Find where the given text appears and provide that cell's center as (X, Y) coordinate. 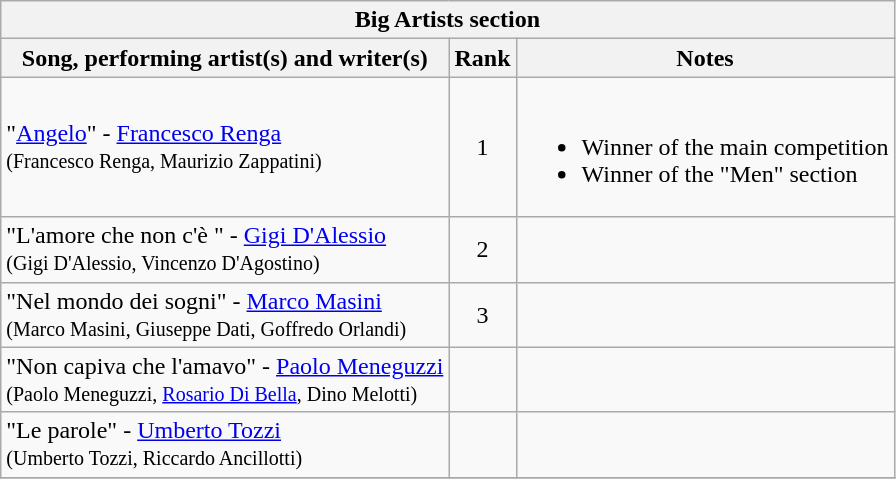
2 (482, 250)
Notes (705, 58)
Rank (482, 58)
"L'amore che non c'è " - Gigi D'Alessio (Gigi D'Alessio, Vincenzo D'Agostino) (225, 250)
"Non capiva che l'amavo" - Paolo Meneguzzi (Paolo Meneguzzi, Rosario Di Bella, Dino Melotti) (225, 380)
1 (482, 147)
Winner of the main competitionWinner of the "Men" section (705, 147)
"Le parole" - Umberto Tozzi (Umberto Tozzi, Riccardo Ancillotti) (225, 444)
Song, performing artist(s) and writer(s) (225, 58)
"Angelo" - Francesco Renga (Francesco Renga, Maurizio Zappatini) (225, 147)
3 (482, 314)
Big Artists section (448, 20)
"Nel mondo dei sogni" - Marco Masini (Marco Masini, Giuseppe Dati, Goffredo Orlandi) (225, 314)
